Scan for the cell matching the given text and deliver its (x, y) coordinate at center. 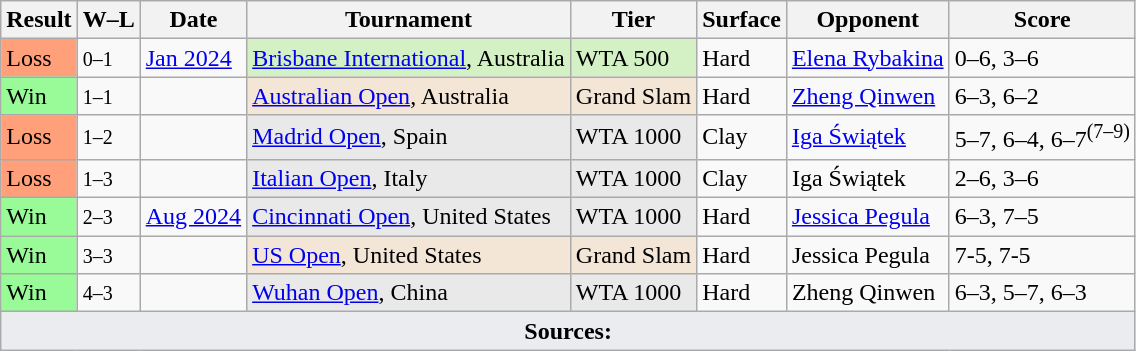
Surface (742, 20)
Result (39, 20)
0–1 (108, 58)
Tier (633, 20)
1–2 (108, 138)
Elena Rybakina (868, 58)
WTA 500 (633, 58)
6–3, 7–5 (1042, 217)
0–6, 3–6 (1042, 58)
2–3 (108, 217)
Madrid Open, Spain (409, 138)
6–3, 6–2 (1042, 96)
Score (1042, 20)
US Open, United States (409, 255)
Jan 2024 (193, 58)
1–3 (108, 178)
Date (193, 20)
Opponent (868, 20)
Sources: (568, 331)
Cincinnati Open, United States (409, 217)
Wuhan Open, China (409, 293)
4–3 (108, 293)
W–L (108, 20)
3–3 (108, 255)
6–3, 5–7, 6–3 (1042, 293)
Aug 2024 (193, 217)
Italian Open, Italy (409, 178)
Tournament (409, 20)
7-5, 7-5 (1042, 255)
Australian Open, Australia (409, 96)
2–6, 3–6 (1042, 178)
5–7, 6–4, 6–7(7–9) (1042, 138)
Brisbane International, Australia (409, 58)
1–1 (108, 96)
